Find where the given text appears and provide that cell's center as (X, Y) coordinate. 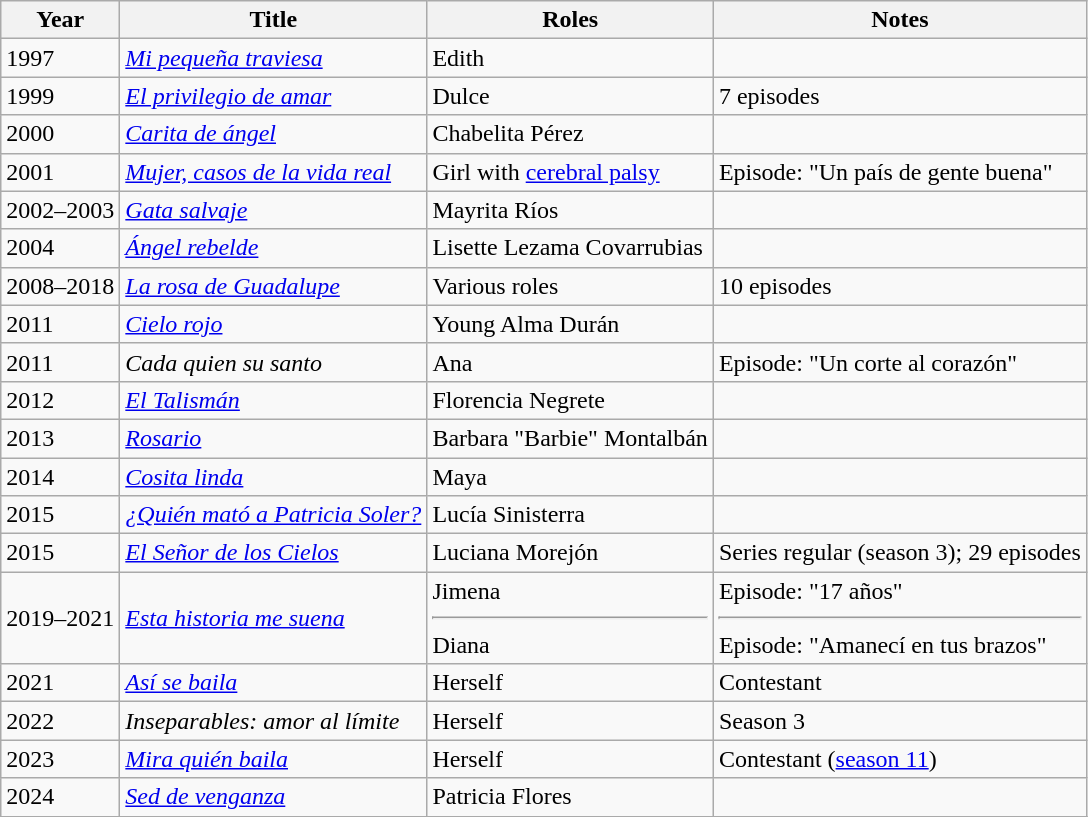
Inseparables: amor al límite (274, 721)
Young Alma Durán (570, 324)
2012 (60, 400)
Así se baila (274, 683)
Dulce (570, 96)
Ana (570, 362)
Girl with cerebral palsy (570, 172)
Cada quien su santo (274, 362)
Luciana Morejón (570, 553)
2013 (60, 438)
Lisette Lezama Covarrubias (570, 248)
Gata salvaje (274, 210)
2024 (60, 797)
El Talismán (274, 400)
1997 (60, 58)
2019–2021 (60, 618)
Esta historia me suena (274, 618)
Notes (900, 20)
Mayrita Ríos (570, 210)
Chabelita Pérez (570, 134)
Cosita linda (274, 477)
Episode: "Un país de gente buena" (900, 172)
¿Quién mató a Patricia Soler? (274, 515)
Rosario (274, 438)
Roles (570, 20)
Sed de venganza (274, 797)
1999 (60, 96)
Ángel rebelde (274, 248)
Mi pequeña traviesa (274, 58)
2001 (60, 172)
La rosa de Guadalupe (274, 286)
Mira quién baila (274, 759)
2021 (60, 683)
Maya (570, 477)
JimenaDiana (570, 618)
2000 (60, 134)
Episode: "Un corte al corazón" (900, 362)
Episode: "17 años"Episode: "Amanecí en tus brazos" (900, 618)
Florencia Negrete (570, 400)
2014 (60, 477)
2022 (60, 721)
Title (274, 20)
2008–2018 (60, 286)
El Señor de los Cielos (274, 553)
El privilegio de amar (274, 96)
Contestant (season 11) (900, 759)
2002–2003 (60, 210)
Edith (570, 58)
Mujer, casos de la vida real (274, 172)
Barbara "Barbie" Montalbán (570, 438)
Cielo rojo (274, 324)
Year (60, 20)
2004 (60, 248)
Season 3 (900, 721)
Carita de ángel (274, 134)
Lucía Sinisterra (570, 515)
Patricia Flores (570, 797)
Various roles (570, 286)
10 episodes (900, 286)
Contestant (900, 683)
Series regular (season 3); 29 episodes (900, 553)
2023 (60, 759)
7 episodes (900, 96)
